For the text-containing cell, return its midpoint in [x, y] coordinate format. 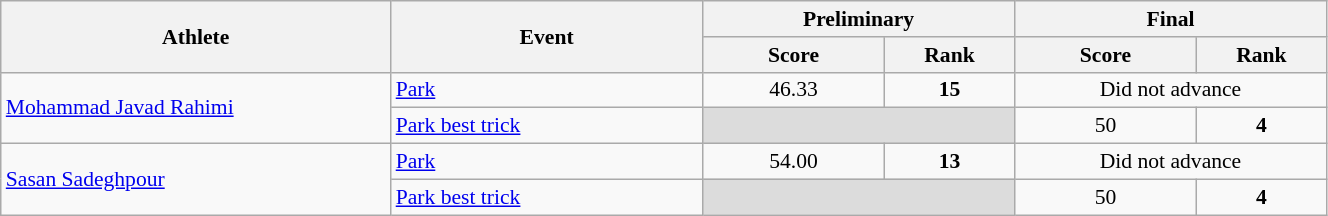
46.33 [794, 90]
Final [1170, 19]
13 [950, 162]
54.00 [794, 162]
Sasan Sadeghpour [196, 180]
Event [547, 36]
Preliminary [859, 19]
Mohammad Javad Rahimi [196, 108]
15 [950, 90]
Athlete [196, 36]
